Locate the cell with the specified text and output its (x, y) center coordinate. 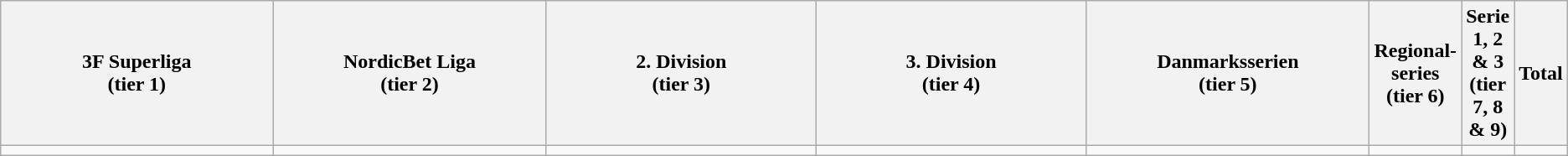
Danmarksserien (tier 5) (1228, 74)
3. Division (tier 4) (951, 74)
Regional-series (tier 6) (1416, 74)
2. Division (tier 3) (681, 74)
NordicBet Liga (tier 2) (410, 74)
3F Superliga (tier 1) (137, 74)
Serie 1, 2 & 3(tier 7, 8 & 9) (1488, 74)
Total (1541, 74)
